Pinpoint the cell where the given text exists, returning its (x, y) midpoint coordinate. 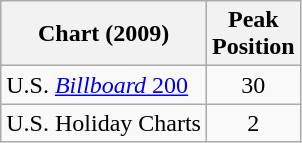
PeakPosition (253, 34)
Chart (2009) (104, 34)
U.S. Billboard 200 (104, 85)
U.S. Holiday Charts (104, 123)
30 (253, 85)
2 (253, 123)
